Return [x, y] of the center of cell containing provided text 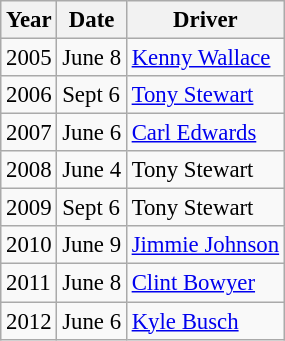
June 9 [92, 245]
2005 [29, 58]
June 4 [92, 170]
2011 [29, 283]
2007 [29, 133]
2008 [29, 170]
2012 [29, 321]
Driver [205, 20]
Year [29, 20]
Kyle Busch [205, 321]
2010 [29, 245]
Carl Edwards [205, 133]
Kenny Wallace [205, 58]
Clint Bowyer [205, 283]
Jimmie Johnson [205, 245]
2009 [29, 208]
2006 [29, 95]
Date [92, 20]
